Locate the cell with the specified text and output its [X, Y] center coordinate. 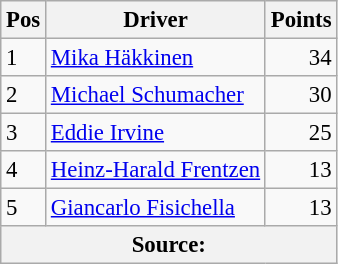
Eddie Irvine [156, 133]
Points [300, 20]
Source: [169, 245]
2 [24, 95]
Mika Häkkinen [156, 58]
Driver [156, 20]
34 [300, 58]
Heinz-Harald Frentzen [156, 170]
Giancarlo Fisichella [156, 208]
3 [24, 133]
Pos [24, 20]
30 [300, 95]
1 [24, 58]
25 [300, 133]
4 [24, 170]
5 [24, 208]
Michael Schumacher [156, 95]
